From the cell containing the given text, extract its center point as [X, Y] coordinate. 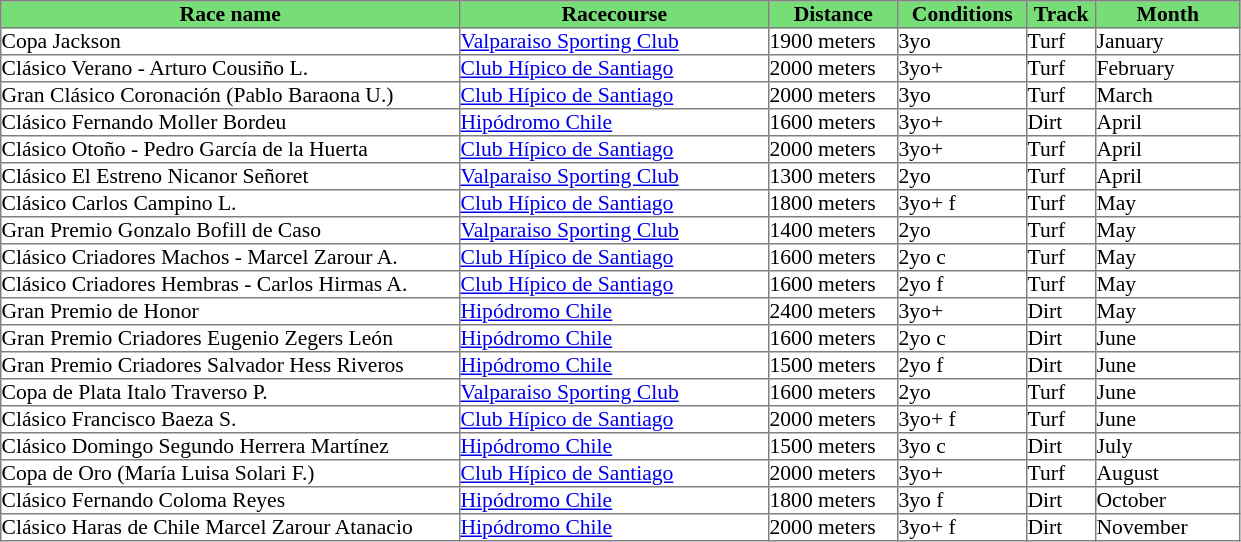
Track [1062, 14]
Copa de Oro (María Luisa Solari F.) [230, 474]
Copa Jackson [230, 42]
Month [1168, 14]
Distance [834, 14]
3yo c [962, 446]
March [1168, 96]
1300 meters [834, 176]
Clásico Otoño - Pedro García de la Huerta [230, 150]
1900 meters [834, 42]
Racecourse [614, 14]
Clásico Haras de Chile Marcel Zarour Atanacio [230, 528]
July [1168, 446]
Gran Premio de Honor [230, 312]
1400 meters [834, 230]
Copa de Plata Italo Traverso P. [230, 392]
Gran Premio Gonzalo Bofill de Caso [230, 230]
August [1168, 474]
February [1168, 68]
Clásico Fernando Moller Bordeu [230, 122]
Clásico Criadores Machos - Marcel Zarour A. [230, 258]
Clásico Fernando Coloma Reyes [230, 500]
Gran Premio Criadores Salvador Hess Riveros [230, 366]
Gran Clásico Coronación (Pablo Baraona U.) [230, 96]
Gran Premio Criadores Eugenio Zegers León [230, 338]
2400 meters [834, 312]
January [1168, 42]
Clásico Criadores Hembras - Carlos Hirmas A. [230, 284]
Race name [230, 14]
November [1168, 528]
October [1168, 500]
Clásico Verano - Arturo Cousiño L. [230, 68]
Clásico El Estreno Nicanor Señoret [230, 176]
Clásico Carlos Campino L. [230, 204]
Clásico Domingo Segundo Herrera Martínez [230, 446]
3yo f [962, 500]
Clásico Francisco Baeza S. [230, 420]
Conditions [962, 14]
